Scan for the cell matching the given text and deliver its [X, Y] coordinate at center. 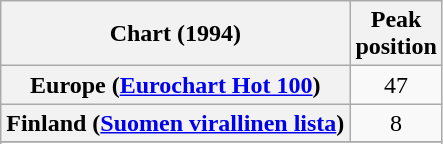
Europe (Eurochart Hot 100) [176, 85]
Peakposition [396, 34]
8 [396, 123]
Chart (1994) [176, 34]
47 [396, 85]
Finland (Suomen virallinen lista) [176, 123]
